Provide the [X, Y] coordinate of the cell's center where the given text is located.  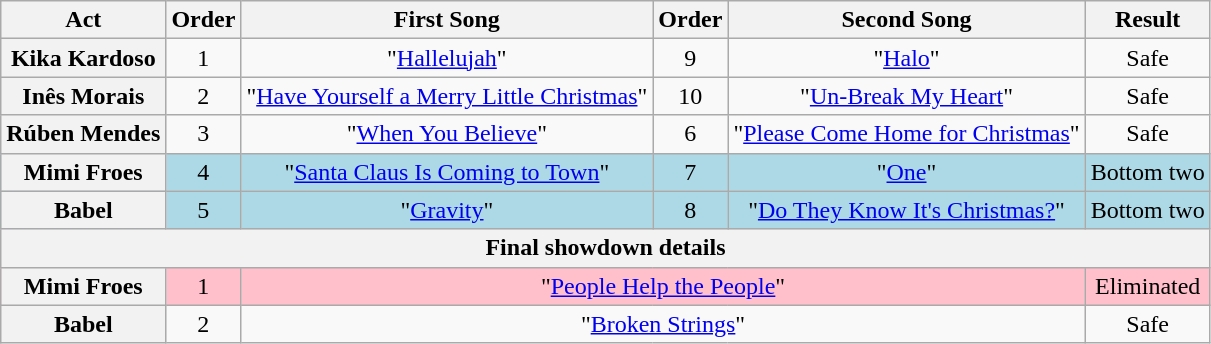
"People Help the People" [663, 286]
4 [204, 172]
8 [690, 210]
Eliminated [1148, 286]
Result [1148, 20]
"Have Yourself a Merry Little Christmas" [447, 96]
"Broken Strings" [663, 324]
Final showdown details [606, 248]
"Halo" [906, 58]
"Santa Claus Is Coming to Town" [447, 172]
Inês Morais [84, 96]
5 [204, 210]
"Please Come Home for Christmas" [906, 134]
9 [690, 58]
"Gravity" [447, 210]
"Hallelujah" [447, 58]
3 [204, 134]
Kika Kardoso [84, 58]
Act [84, 20]
Second Song [906, 20]
Rúben Mendes [84, 134]
"Un-Break My Heart" [906, 96]
"One" [906, 172]
6 [690, 134]
"When You Believe" [447, 134]
"Do They Know It's Christmas?" [906, 210]
10 [690, 96]
7 [690, 172]
First Song [447, 20]
